Scan for the cell matching the given text and deliver its (X, Y) coordinate at center. 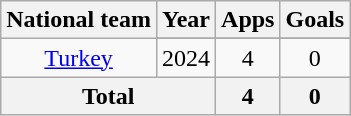
2024 (186, 58)
Turkey (79, 58)
National team (79, 20)
Total (108, 96)
Goals (315, 20)
Year (186, 20)
Apps (248, 20)
